Return (X, Y) of the center of cell containing provided text 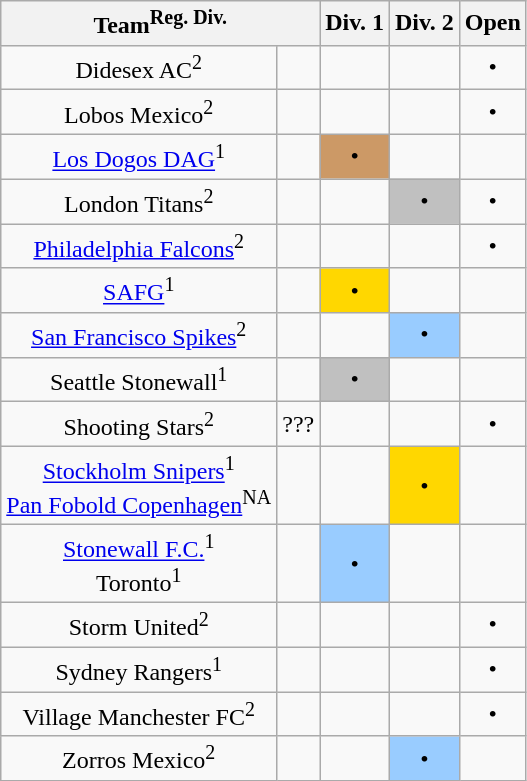
London Titans2 (139, 202)
Shooting Stars2 (139, 424)
Stockholm Snipers1 Pan Fobold CopenhagenNA (139, 485)
Div. 2 (424, 24)
Sydney Rangers1 (139, 670)
Div. 1 (355, 24)
Philadelphia Falcons2 (139, 246)
Zorros Mexico2 (139, 758)
Storm United2 (139, 624)
San Francisco Spikes2 (139, 336)
Los Dogos DAG1 (139, 156)
SAFG1 (139, 290)
Open (492, 24)
??? (298, 424)
Stonewall F.C.1 Toronto1 (139, 563)
Village Manchester FC2 (139, 714)
Didesex AC2 (139, 68)
Seattle Stonewall1 (139, 380)
TeamReg. Div. (160, 24)
Lobos Mexico2 (139, 112)
